Return the (X, Y) coordinate for the center point of the cell that contains the specified text.  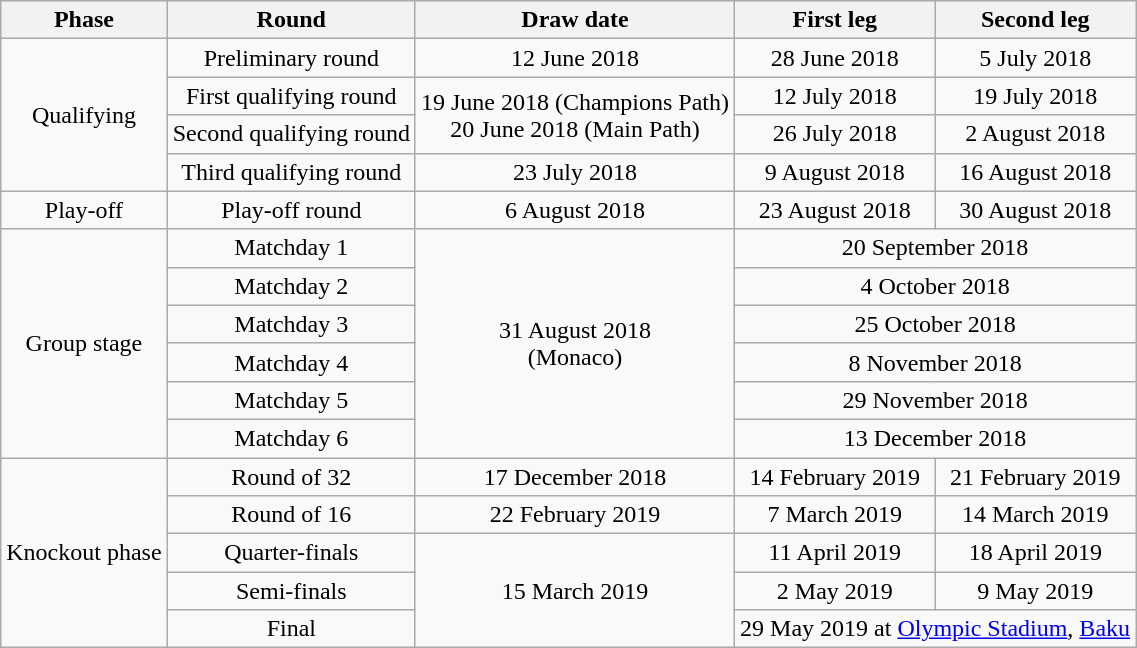
Play-off round (291, 210)
Second leg (1036, 20)
Matchday 3 (291, 324)
Round (291, 20)
28 June 2018 (836, 58)
Group stage (84, 343)
23 July 2018 (574, 172)
17 December 2018 (574, 477)
Matchday 5 (291, 400)
Round of 32 (291, 477)
15 March 2019 (574, 591)
31 August 2018(Monaco) (574, 343)
6 August 2018 (574, 210)
Matchday 4 (291, 362)
First leg (836, 20)
Preliminary round (291, 58)
2 August 2018 (1036, 134)
14 March 2019 (1036, 515)
Second qualifying round (291, 134)
26 July 2018 (836, 134)
First qualifying round (291, 96)
5 July 2018 (1036, 58)
11 April 2019 (836, 553)
7 March 2019 (836, 515)
19 July 2018 (1036, 96)
12 June 2018 (574, 58)
16 August 2018 (1036, 172)
Quarter-finals (291, 553)
18 April 2019 (1036, 553)
14 February 2019 (836, 477)
13 December 2018 (936, 438)
4 October 2018 (936, 286)
Draw date (574, 20)
23 August 2018 (836, 210)
12 July 2018 (836, 96)
9 August 2018 (836, 172)
Third qualifying round (291, 172)
21 February 2019 (1036, 477)
Matchday 1 (291, 248)
Matchday 2 (291, 286)
25 October 2018 (936, 324)
19 June 2018 (Champions Path)20 June 2018 (Main Path) (574, 115)
9 May 2019 (1036, 591)
Semi-finals (291, 591)
Round of 16 (291, 515)
Qualifying (84, 115)
29 November 2018 (936, 400)
Knockout phase (84, 553)
2 May 2019 (836, 591)
20 September 2018 (936, 248)
29 May 2019 at Olympic Stadium, Baku (936, 629)
22 February 2019 (574, 515)
Matchday 6 (291, 438)
30 August 2018 (1036, 210)
Phase (84, 20)
8 November 2018 (936, 362)
Final (291, 629)
Play-off (84, 210)
